Search for the cell housing the specified text and yield its [X, Y] center coordinate. 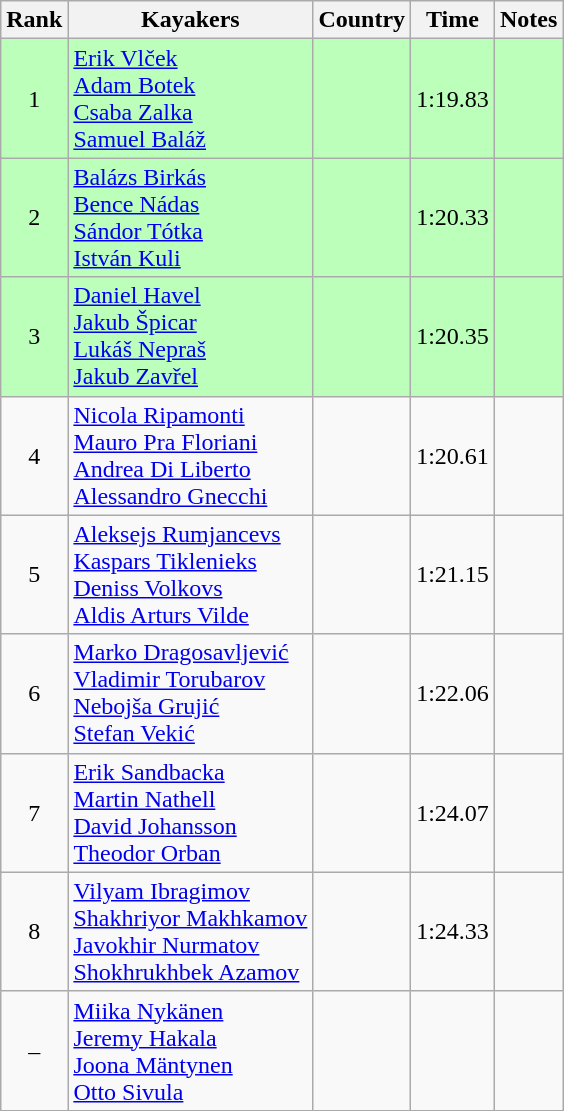
1:21.15 [453, 574]
Time [453, 20]
3 [34, 336]
Rank [34, 20]
5 [34, 574]
– [34, 1050]
4 [34, 456]
1:20.61 [453, 456]
Erik VlčekAdam BotekCsaba ZalkaSamuel Baláž [190, 98]
Notes [528, 20]
8 [34, 932]
Country [362, 20]
Vilyam IbragimovShakhriyor MakhkamovJavokhir NurmatovShokhrukhbek Azamov [190, 932]
1:20.33 [453, 218]
1:24.33 [453, 932]
1:24.07 [453, 812]
1 [34, 98]
Miika NykänenJeremy HakalaJoona MäntynenOtto Sivula [190, 1050]
1:19.83 [453, 98]
Erik SandbackaMartin NathellDavid JohanssonTheodor Orban [190, 812]
7 [34, 812]
2 [34, 218]
6 [34, 694]
Nicola RipamontiMauro Pra FlorianiAndrea Di LibertoAlessandro Gnecchi [190, 456]
Marko DragosavljevićVladimir TorubarovNebojša GrujićStefan Vekić [190, 694]
Aleksejs RumjancevsKaspars TiklenieksDeniss VolkovsAldis Arturs Vilde [190, 574]
Daniel HavelJakub ŠpicarLukáš NeprašJakub Zavřel [190, 336]
Kayakers [190, 20]
Balázs BirkásBence NádasSándor TótkaIstván Kuli [190, 218]
1:20.35 [453, 336]
1:22.06 [453, 694]
